From the cell containing the given text, extract its center point as [x, y] coordinate. 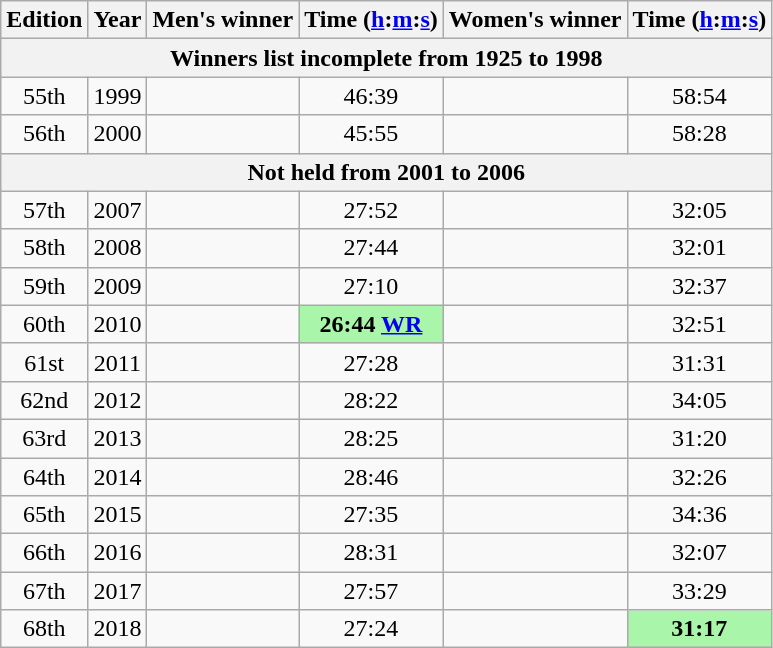
59th [44, 286]
55th [44, 96]
27:28 [372, 362]
26:44 WR [372, 324]
32:51 [700, 324]
32:01 [700, 248]
34:05 [700, 400]
2016 [118, 553]
27:24 [372, 629]
28:46 [372, 477]
Edition [44, 20]
2013 [118, 438]
2008 [118, 248]
28:31 [372, 553]
64th [44, 477]
58th [44, 248]
45:55 [372, 134]
31:31 [700, 362]
68th [44, 629]
63rd [44, 438]
Men's winner [223, 20]
27:35 [372, 515]
60th [44, 324]
32:26 [700, 477]
27:10 [372, 286]
27:57 [372, 591]
1999 [118, 96]
2018 [118, 629]
2000 [118, 134]
62nd [44, 400]
2012 [118, 400]
Winners list incomplete from 1925 to 1998 [386, 58]
27:52 [372, 210]
67th [44, 591]
Not held from 2001 to 2006 [386, 172]
2014 [118, 477]
56th [44, 134]
34:36 [700, 515]
27:44 [372, 248]
2010 [118, 324]
65th [44, 515]
2015 [118, 515]
66th [44, 553]
28:25 [372, 438]
57th [44, 210]
2017 [118, 591]
46:39 [372, 96]
2007 [118, 210]
32:07 [700, 553]
58:54 [700, 96]
61st [44, 362]
31:20 [700, 438]
32:37 [700, 286]
33:29 [700, 591]
2011 [118, 362]
Year [118, 20]
32:05 [700, 210]
2009 [118, 286]
31:17 [700, 629]
28:22 [372, 400]
Women's winner [535, 20]
58:28 [700, 134]
